Extract the (x, y) coordinate from the center of the cell holding the provided text.  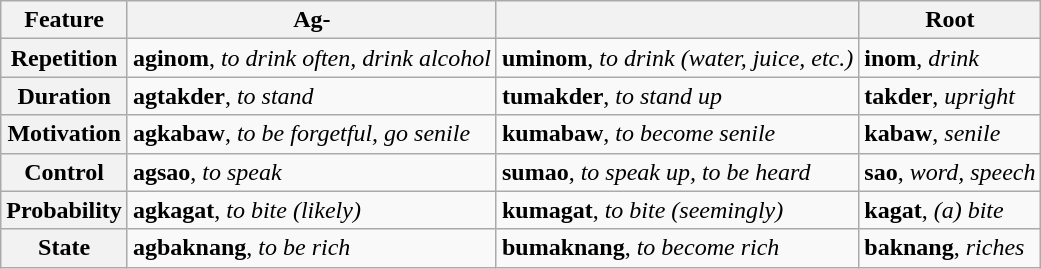
Ag- (312, 20)
Motivation (64, 134)
Repetition (64, 58)
Duration (64, 96)
agkagat, to bite (likely) (312, 210)
agsao, to speak (312, 172)
State (64, 248)
bumaknang, to become rich (677, 248)
sumao, to speak up, to be heard (677, 172)
Feature (64, 20)
Control (64, 172)
aginom, to drink often, drink alcohol (312, 58)
kagat, (a) bite (950, 210)
baknang, riches (950, 248)
uminom, to drink (water, juice, etc.) (677, 58)
kabaw, senile (950, 134)
sao, word, speech (950, 172)
kumagat, to bite (seemingly) (677, 210)
agbaknang, to be rich (312, 248)
takder, upright (950, 96)
Probability (64, 210)
inom, drink (950, 58)
agkabaw, to be forgetful, go senile (312, 134)
kumabaw, to become senile (677, 134)
agtakder, to stand (312, 96)
Root (950, 20)
tumakder, to stand up (677, 96)
